For the text-containing cell, return its midpoint in [x, y] coordinate format. 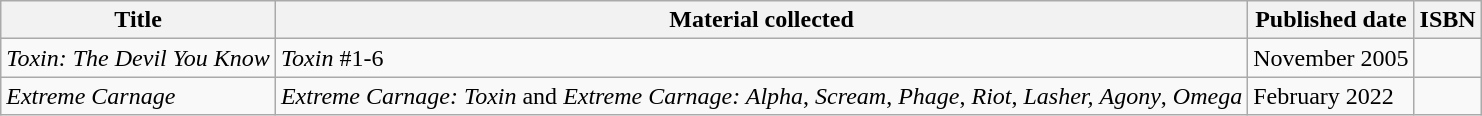
Extreme Carnage [138, 96]
Extreme Carnage: Toxin and Extreme Carnage: Alpha, Scream, Phage, Riot, Lasher, Agony, Omega [761, 96]
Title [138, 20]
February 2022 [1331, 96]
Published date [1331, 20]
Material collected [761, 20]
November 2005 [1331, 58]
Toxin #1-6 [761, 58]
ISBN [1448, 20]
Toxin: The Devil You Know [138, 58]
